From the cell containing the given text, extract its center point as (X, Y) coordinate. 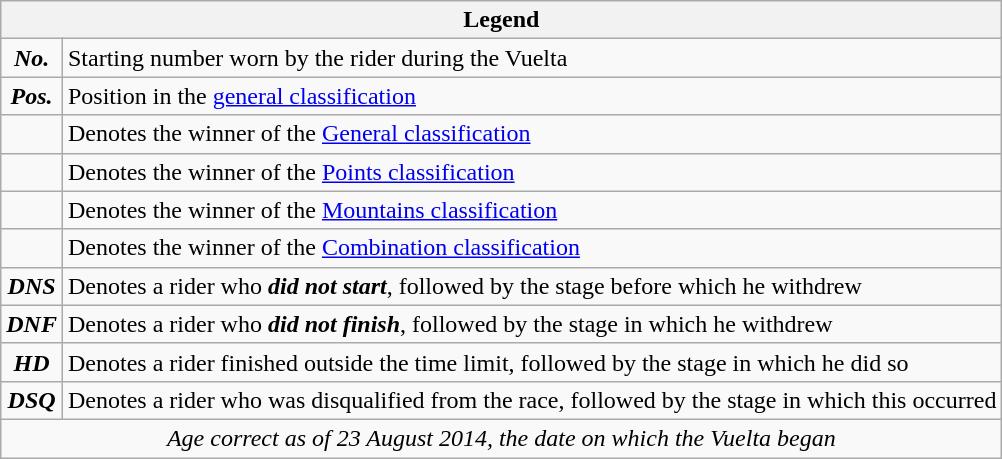
Denotes the winner of the General classification (532, 134)
Denotes a rider who did not start, followed by the stage before which he withdrew (532, 286)
Starting number worn by the rider during the Vuelta (532, 58)
DNF (32, 324)
No. (32, 58)
Position in the general classification (532, 96)
Denotes the winner of the Mountains classification (532, 210)
HD (32, 362)
Pos. (32, 96)
Denotes a rider who was disqualified from the race, followed by the stage in which this occurred (532, 400)
Denotes a rider who did not finish, followed by the stage in which he withdrew (532, 324)
Denotes the winner of the Points classification (532, 172)
Denotes a rider finished outside the time limit, followed by the stage in which he did so (532, 362)
DNS (32, 286)
Age correct as of 23 August 2014, the date on which the Vuelta began (502, 438)
Denotes the winner of the Combination classification (532, 248)
DSQ (32, 400)
Legend (502, 20)
